Provide the [x, y] coordinate of the cell's center where the given text is located.  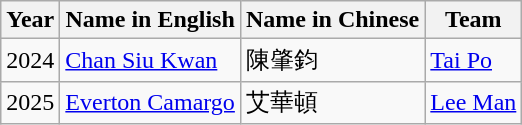
陳肇鈞 [332, 60]
Name in Chinese [332, 20]
2025 [30, 102]
艾華頓 [332, 102]
Team [474, 20]
Year [30, 20]
Everton Camargo [150, 102]
Chan Siu Kwan [150, 60]
Lee Man [474, 102]
Tai Po [474, 60]
2024 [30, 60]
Name in English [150, 20]
